Determine the [x, y] coordinate at the center of the cell enclosing the given text.  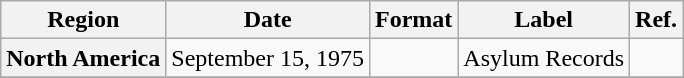
Asylum Records [544, 58]
Date [268, 20]
September 15, 1975 [268, 58]
Region [84, 20]
Ref. [656, 20]
North America [84, 58]
Format [413, 20]
Label [544, 20]
